Identify which cell holds the provided text, then report its [x, y] central coordinate. 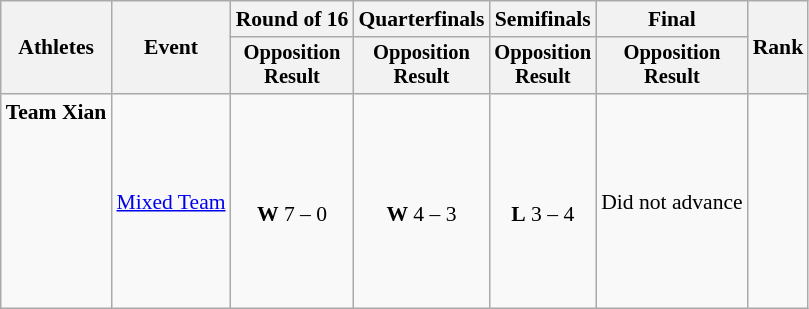
W 7 – 0 [292, 201]
Mixed Team [170, 201]
W 4 – 3 [421, 201]
Rank [778, 48]
Round of 16 [292, 19]
Quarterfinals [421, 19]
L 3 – 4 [542, 201]
Athletes [56, 48]
Final [672, 19]
Semifinals [542, 19]
Did not advance [672, 201]
Event [170, 48]
Team Xian [56, 201]
